Search for the cell housing the specified text and yield its [X, Y] center coordinate. 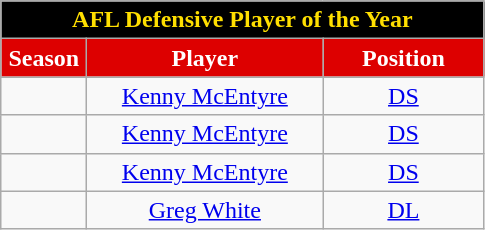
Greg White [205, 210]
AFL Defensive Player of the Year [242, 20]
Season [44, 58]
Position [404, 58]
DL [404, 210]
Player [205, 58]
